Provide the (x, y) coordinate of the cell's center where the given text is located.  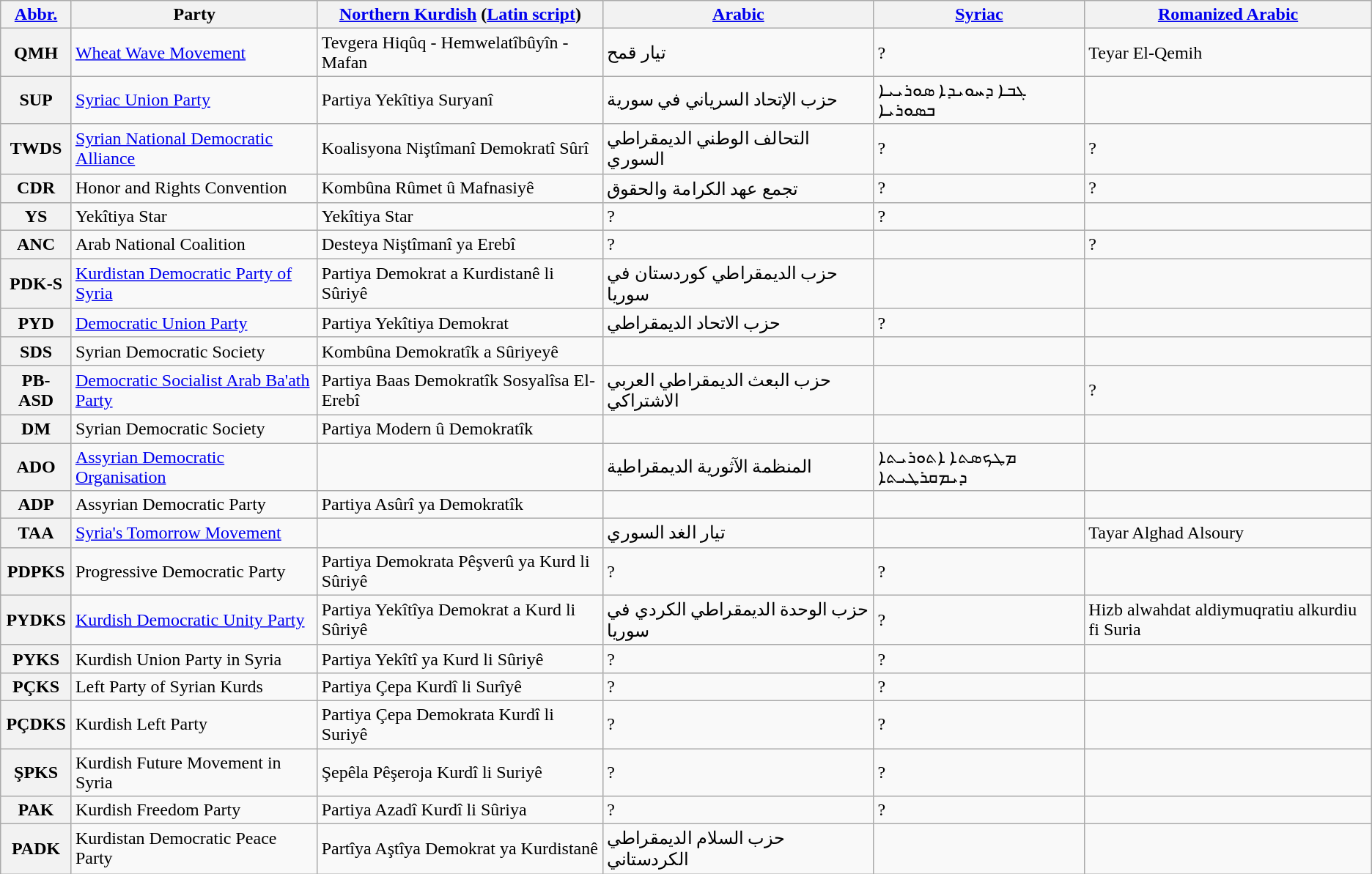
Kombûna Rûmet û Mafnasiyê (460, 188)
Left Party of Syrian Kurds (194, 686)
Arabic (739, 15)
Syria's Tomorrow Movement (194, 533)
حزب الاتحاد الديمقراطي (739, 323)
PYDKS (37, 620)
ANC (37, 245)
TWDS (37, 149)
Partiya Demokrata Pêşverû ya Kurd li Sûriyê (460, 571)
Partiya Çepa Kurdî li Surîyê (460, 686)
Desteya Niştîmanî ya Erebî (460, 245)
TAA (37, 533)
Democratic Socialist Arab Ba'ath Party (194, 390)
YS (37, 217)
Partiya Asûrî ya Demokratîk (460, 505)
Democratic Union Party (194, 323)
Kurdish Left Party (194, 724)
Syriac Union Party (194, 100)
Kombûna Demokratîk a Sûriyeyê (460, 351)
PDK-S (37, 284)
Partiya Baas Demokratîk Sosyalîsa El-Erebî (460, 390)
Kurdistan Democratic Party of Syria (194, 284)
التحالف الوطني الديمقراطي السوري (739, 149)
Party (194, 15)
Partiya Yekîtî ya Kurd li Sûriyê (460, 659)
Abbr. (37, 15)
SDS (37, 351)
Partiya Yekîtiya Suryanî (460, 100)
PAK (37, 810)
Partiya Yekîtiya Demokrat (460, 323)
تجمع عهد الكرامة والحقوق (739, 188)
تيار الغد السوري (739, 533)
Kurdish Future Movement in Syria (194, 772)
PÇDKS (37, 724)
Partiya Çepa Demokrata Kurdî li Suriyê (460, 724)
Arab National Coalition (194, 245)
ܡܛܟܣܬܐ ܐܬܘܪܝܬܐ ܕܝܡܩܪܛܝܬܐ (979, 466)
PDPKS (37, 571)
حزب السلام الديمقراطي الكردستاني (739, 849)
المنظمة الآثورية الديمقراطية (739, 466)
PÇKS (37, 686)
Partiya Modern û Demokratîk (460, 429)
Tevgera Hiqûq - Hemwelatîbûyîn - Mafan (460, 53)
Partiya Demokrat a Kurdistanê li Sûriyê (460, 284)
Assyrian Democratic Party (194, 505)
حزب الديمقراطي کوردستان في سوريا (739, 284)
Partiya Azadî Kurdî li Sûriya (460, 810)
PYKS (37, 659)
Honor and Rights Convention (194, 188)
ŞPKS (37, 772)
PB-ASD (37, 390)
PADK (37, 849)
CDR (37, 188)
ADP (37, 505)
حزب الإتحاد السرياني في سورية (739, 100)
تيار قمح (739, 53)
Syriac (979, 15)
ܓܒܐ ܕܚܘܝܕܐ ܣܘܪܝܝܐ ܒܣܘܪܝܐ (979, 100)
Kurdish Democratic Unity Party (194, 620)
Progressive Democratic Party (194, 571)
PYD (37, 323)
DM (37, 429)
Partiya Yekîtîya Demokrat a Kurd li Sûriyê (460, 620)
Kurdish Union Party in Syria (194, 659)
QMH (37, 53)
Kurdish Freedom Party (194, 810)
Hizb alwahdat aldiymuqratiu alkurdiu fi Suria (1228, 620)
حزب الوحدة الديمقراطي الكردي في سوريا (739, 620)
Syrian National Democratic Alliance (194, 149)
Tayar Alghad Alsoury (1228, 533)
حزب البعث الديمقراطي العربي الاشتراكي (739, 390)
Şepêla Pêşeroja Kurdî li Suriyê (460, 772)
Romanized Arabic (1228, 15)
Partîya Aştîya Demokrat ya Kurdistanê (460, 849)
Kurdistan Democratic Peace Party (194, 849)
Koalisyona Niştîmanî Demokratî Sûrî (460, 149)
Teyar El-Qemih (1228, 53)
ADO (37, 466)
Northern Kurdish (Latin script) (460, 15)
Assyrian Democratic Organisation (194, 466)
SUP (37, 100)
Wheat Wave Movement (194, 53)
